Detect which cell encompasses the target text, then output its [X, Y] center coordinate. 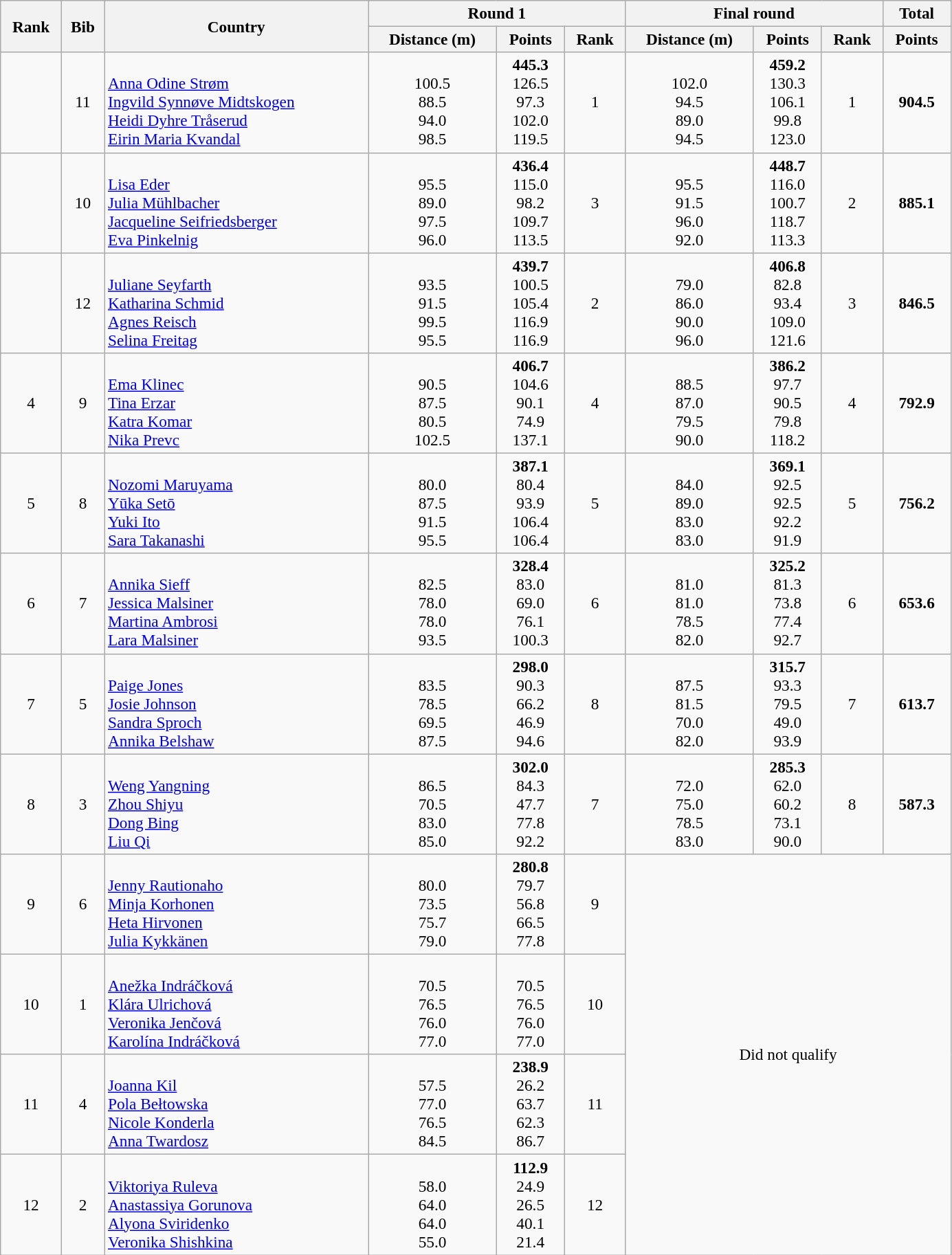
Paige JonesJosie JohnsonSandra SprochAnnika Belshaw [236, 704]
369.192.592.592.291.9 [788, 503]
Annika SieffJessica MalsinerMartina AmbrosiLara Malsiner [236, 603]
439.7100.5105.4116.9116.9 [531, 302]
448.7116.0100.7118.7113.3 [788, 203]
328.483.069.076.1100.3 [531, 603]
87.581.570.082.0 [689, 704]
904.5 [917, 102]
Ema KlinecTina ErzarKatra KomarNika Prevc [236, 403]
238.926.263.762.386.7 [531, 1104]
285.362.060.273.190.0 [788, 803]
93.591.599.595.5 [432, 302]
80.087.591.595.5 [432, 503]
Bib [82, 26]
298.090.366.246.994.6 [531, 704]
112.924.926.540.121.4 [531, 1204]
86.570.583.085.0 [432, 803]
Juliane SeyfarthKatharina SchmidAgnes ReischSelina Freitag [236, 302]
406.882.893.4109.0121.6 [788, 302]
459.2130.3106.199.8123.0 [788, 102]
102.094.589.094.5 [689, 102]
80.073.575.779.0 [432, 904]
83.578.569.587.5 [432, 704]
Final round [754, 13]
885.1 [917, 203]
315.793.379.549.093.9 [788, 704]
Total [917, 13]
95.589.097.596.0 [432, 203]
445.3126.597.3102.0119.5 [531, 102]
846.5 [917, 302]
58.064.064.055.0 [432, 1204]
Did not qualify [788, 1054]
Anna Odine StrømIngvild Synnøve MidtskogenHeidi Dyhre TråserudEirin Maria Kvandal [236, 102]
Jenny RautionahoMinja KorhonenHeta HirvonenJulia Kykkänen [236, 904]
653.6 [917, 603]
Round 1 [497, 13]
Country [236, 26]
406.7104.690.174.9137.1 [531, 403]
280.879.756.866.577.8 [531, 904]
Joanna KilPola BełtowskaNicole KonderlaAnna Twardosz [236, 1104]
79.086.090.096.0 [689, 302]
84.089.083.083.0 [689, 503]
325.281.373.877.492.7 [788, 603]
82.578.078.093.5 [432, 603]
587.3 [917, 803]
613.7 [917, 704]
88.587.079.590.0 [689, 403]
436.4115.098.2109.7113.5 [531, 203]
387.180.493.9106.4106.4 [531, 503]
Viktoriya RulevaAnastassiya GorunovaAlyona SviridenkoVeronika Shishkina [236, 1204]
386.297.790.579.8118.2 [788, 403]
792.9 [917, 403]
100.588.594.098.5 [432, 102]
Nozomi MaruyamaYūka SetōYuki ItoSara Takanashi [236, 503]
57.577.076.584.5 [432, 1104]
Weng YangningZhou ShiyuDong BingLiu Qi [236, 803]
81.081.078.582.0 [689, 603]
95.591.596.092.0 [689, 203]
302.084.347.777.892.2 [531, 803]
72.075.078.583.0 [689, 803]
Anežka IndráčkováKlára UlrichováVeronika JenčováKarolína Indráčková [236, 1004]
756.2 [917, 503]
90.587.580.5102.5 [432, 403]
Lisa EderJulia MühlbacherJacqueline SeifriedsbergerEva Pinkelnig [236, 203]
